Scan for the cell matching the given text and deliver its (x, y) coordinate at center. 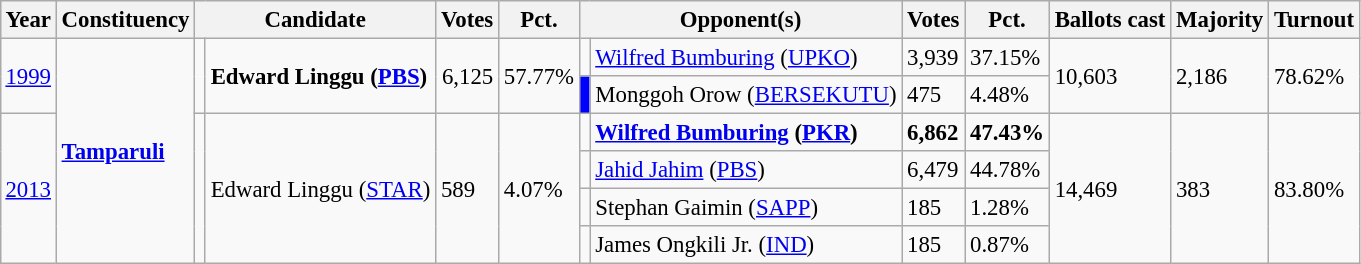
47.43% (1008, 133)
1999 (28, 76)
10,603 (1110, 76)
Edward Linggu (PBS) (320, 76)
37.15% (1008, 57)
2,186 (1220, 76)
589 (468, 189)
383 (1220, 189)
Stephan Gaimin (SAPP) (746, 208)
Wilfred Bumburing (UPKO) (746, 57)
0.87% (1008, 245)
4.07% (540, 189)
6,479 (934, 170)
1.28% (1008, 208)
Ballots cast (1110, 20)
Edward Linggu (STAR) (320, 189)
Constituency (125, 20)
Tamparuli (125, 151)
2013 (28, 189)
Year (28, 20)
3,939 (934, 57)
14,469 (1110, 189)
475 (934, 95)
6,125 (468, 76)
Wilfred Bumburing (PKR) (746, 133)
James Ongkili Jr. (IND) (746, 245)
4.48% (1008, 95)
Jahid Jahim (PBS) (746, 170)
57.77% (540, 76)
6,862 (934, 133)
78.62% (1314, 76)
44.78% (1008, 170)
Monggoh Orow (BERSEKUTU) (746, 95)
Majority (1220, 20)
Candidate (316, 20)
83.80% (1314, 189)
Opponent(s) (740, 20)
Turnout (1314, 20)
